Scan for the cell matching the given text and deliver its (x, y) coordinate at center. 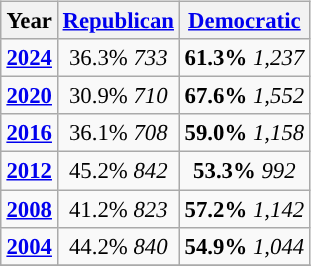
Year (29, 21)
2016 (29, 133)
2004 (29, 246)
67.6% 1,552 (244, 96)
45.2% 842 (118, 171)
41.2% 823 (118, 209)
54.9% 1,044 (244, 246)
Republican (118, 21)
2020 (29, 96)
53.3% 992 (244, 171)
30.9% 710 (118, 96)
61.3% 1,237 (244, 58)
57.2% 1,142 (244, 209)
59.0% 1,158 (244, 133)
44.2% 840 (118, 246)
2008 (29, 209)
2012 (29, 171)
36.1% 708 (118, 133)
Democratic (244, 21)
2024 (29, 58)
36.3% 733 (118, 58)
